Locate the cell with the specified text and output its [X, Y] center coordinate. 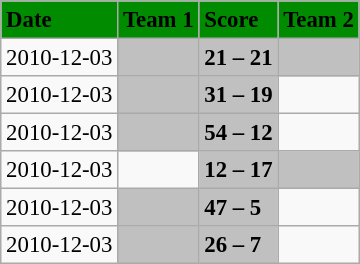
26 – 7 [238, 245]
12 – 17 [238, 170]
47 – 5 [238, 208]
31 – 19 [238, 95]
54 – 12 [238, 133]
21 – 21 [238, 57]
Date [60, 20]
Team 2 [318, 20]
Score [238, 20]
Team 1 [158, 20]
